Extract the (x, y) coordinate from the center of the cell holding the provided text.  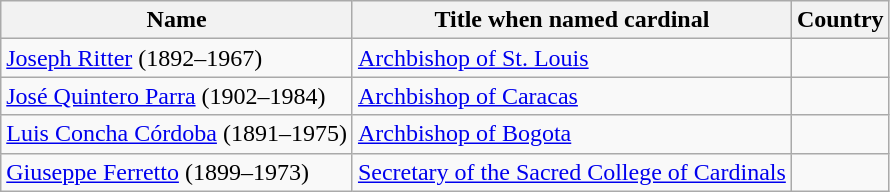
Joseph Ritter (1892–1967) (177, 58)
José Quintero Parra (1902–1984) (177, 96)
Title when named cardinal (572, 20)
Luis Concha Córdoba (1891–1975) (177, 134)
Archbishop of Caracas (572, 96)
Giuseppe Ferretto (1899–1973) (177, 172)
Archbishop of Bogota (572, 134)
Country (840, 20)
Name (177, 20)
Archbishop of St. Louis (572, 58)
Secretary of the Sacred College of Cardinals (572, 172)
